Extract the [x, y] coordinate from the center of the cell holding the provided text.  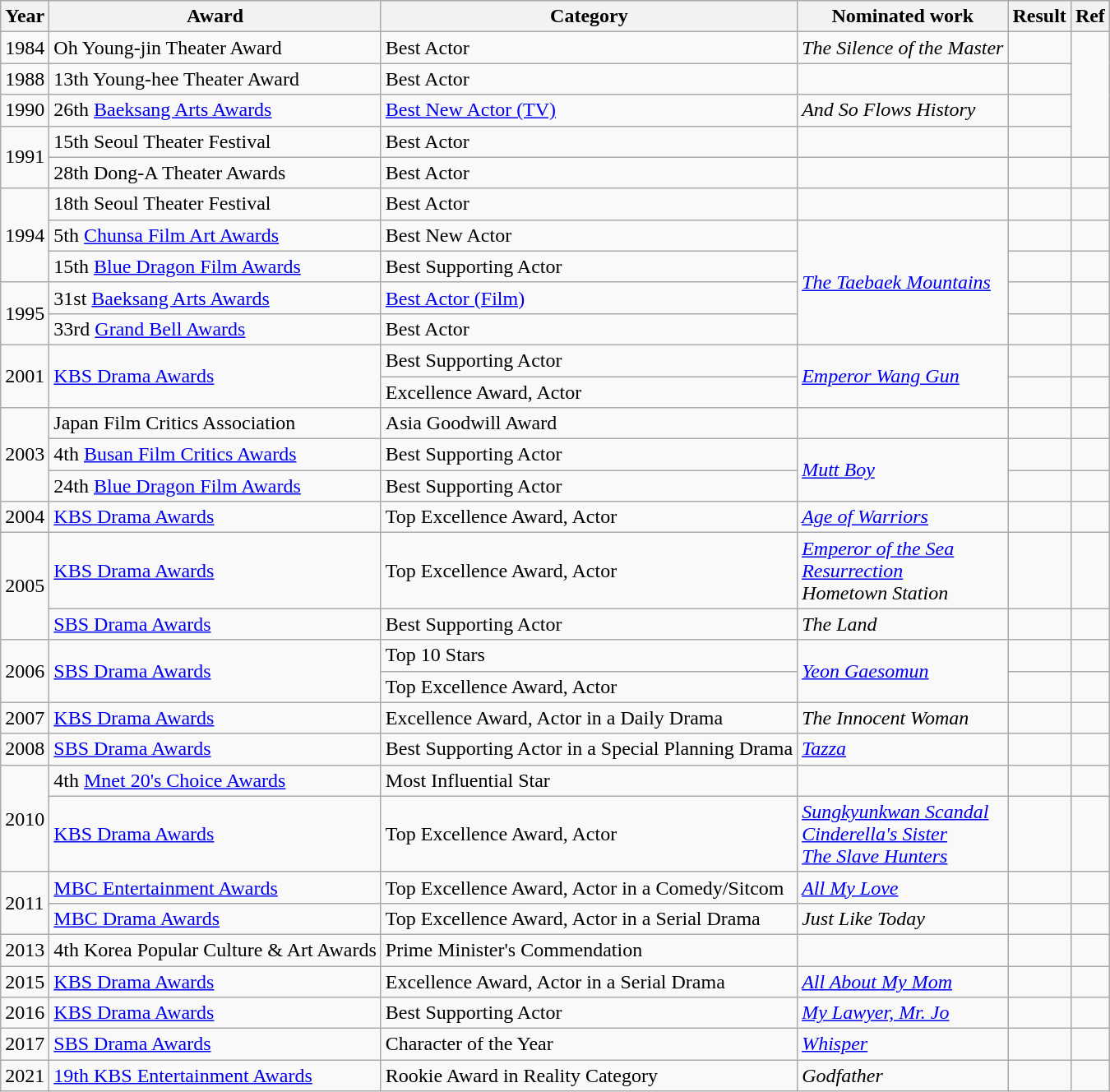
Just Like Today [903, 918]
Godfather [903, 1076]
15th Blue Dragon Film Awards [215, 266]
Rookie Award in Reality Category [589, 1076]
1988 [25, 79]
1984 [25, 48]
26th Baeksang Arts Awards [215, 110]
All About My Mom [903, 981]
1990 [25, 110]
18th Seoul Theater Festival [215, 204]
2013 [25, 950]
4th Busan Film Critics Awards [215, 455]
Most Influential Star [589, 780]
2021 [25, 1076]
And So Flows History [903, 110]
Oh Young-jin Theater Award [215, 48]
2003 [25, 455]
1994 [25, 235]
The Taebaek Mountains [903, 282]
31st Baeksang Arts Awards [215, 298]
Ref [1090, 16]
5th Chunsa Film Art Awards [215, 235]
Character of the Year [589, 1044]
2005 [25, 586]
4th Korea Popular Culture & Art Awards [215, 950]
Sungkyunkwan Scandal Cinderella's Sister The Slave Hunters [903, 834]
Age of Warriors [903, 517]
15th Seoul Theater Festival [215, 141]
Yeon Gaesomun [903, 671]
Emperor Wang Gun [903, 376]
Top Excellence Award, Actor in a Serial Drama [589, 918]
Excellence Award, Actor in a Daily Drama [589, 718]
2008 [25, 749]
Excellence Award, Actor [589, 392]
2006 [25, 671]
2011 [25, 903]
2007 [25, 718]
Whisper [903, 1044]
Prime Minister's Commendation [589, 950]
Tazza [903, 749]
Year [25, 16]
The Land [903, 624]
4th Mnet 20's Choice Awards [215, 780]
Top 10 Stars [589, 655]
2015 [25, 981]
Best Actor (Film) [589, 298]
Asia Goodwill Award [589, 423]
Mutt Boy [903, 470]
19th KBS Entertainment Awards [215, 1076]
2017 [25, 1044]
Best New Actor [589, 235]
2004 [25, 517]
Emperor of the Sea Resurrection Hometown Station [903, 571]
Award [215, 16]
33rd Grand Bell Awards [215, 329]
13th Young-hee Theater Award [215, 79]
MBC Drama Awards [215, 918]
Category [589, 16]
2010 [25, 818]
2001 [25, 376]
Nominated work [903, 16]
MBC Entertainment Awards [215, 887]
All My Love [903, 887]
24th Blue Dragon Film Awards [215, 486]
Japan Film Critics Association [215, 423]
Best New Actor (TV) [589, 110]
Best Supporting Actor in a Special Planning Drama [589, 749]
1995 [25, 313]
2016 [25, 1013]
Top Excellence Award, Actor in a Comedy/Sitcom [589, 887]
28th Dong-A Theater Awards [215, 173]
The Silence of the Master [903, 48]
My Lawyer, Mr. Jo [903, 1013]
Excellence Award, Actor in a Serial Drama [589, 981]
The Innocent Woman [903, 718]
Result [1039, 16]
1991 [25, 157]
